For the text-containing cell, return its midpoint in [X, Y] coordinate format. 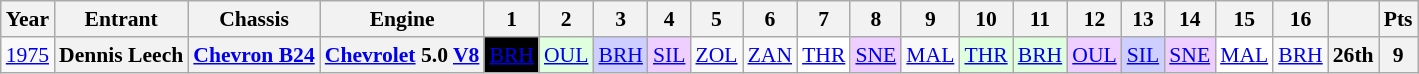
4 [670, 19]
Chevrolet 5.0 V8 [402, 55]
1975 [28, 55]
8 [876, 19]
Pts [1398, 19]
6 [770, 19]
26th [1354, 55]
Chevron B24 [254, 55]
5 [716, 19]
13 [1144, 19]
2 [566, 19]
Entrant [121, 19]
1 [512, 19]
7 [824, 19]
12 [1094, 19]
Dennis Leech [121, 55]
10 [986, 19]
11 [1040, 19]
3 [620, 19]
16 [1300, 19]
14 [1190, 19]
ZOL [716, 55]
Engine [402, 19]
Chassis [254, 19]
15 [1244, 19]
Year [28, 19]
ZAN [770, 55]
